Locate the cell with the specified text and output its [x, y] center coordinate. 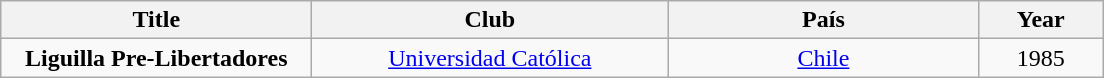
1985 [1041, 58]
Chile [824, 58]
Title [156, 20]
Liguilla Pre-Libertadores [156, 58]
Year [1041, 20]
Universidad Católica [490, 58]
País [824, 20]
Club [490, 20]
